Identify which cell holds the provided text, then report its (X, Y) central coordinate. 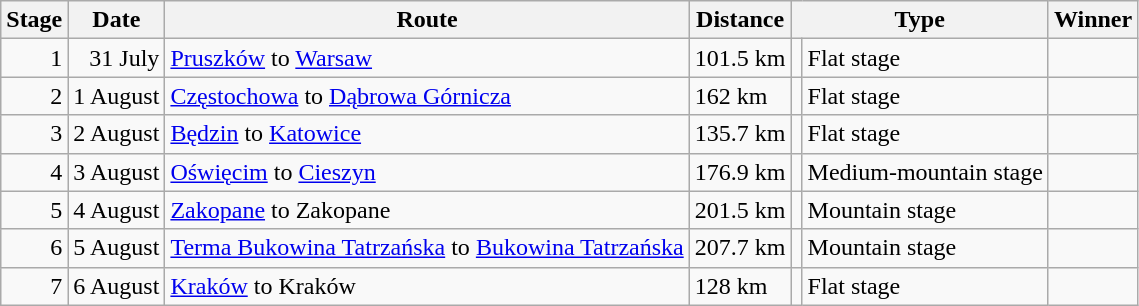
1 (34, 58)
Type (920, 20)
135.7 km (740, 134)
Częstochowa to Dąbrowa Górnicza (427, 96)
1 August (116, 96)
207.7 km (740, 248)
Medium-mountain stage (925, 172)
2 August (116, 134)
Route (427, 20)
6 (34, 248)
Winner (1092, 20)
31 July (116, 58)
Date (116, 20)
2 (34, 96)
Zakopane to Zakopane (427, 210)
4 (34, 172)
Będzin to Katowice (427, 134)
4 August (116, 210)
101.5 km (740, 58)
Oświęcim to Cieszyn (427, 172)
3 (34, 134)
162 km (740, 96)
Kraków to Kraków (427, 286)
6 August (116, 286)
201.5 km (740, 210)
Pruszków to Warsaw (427, 58)
3 August (116, 172)
176.9 km (740, 172)
5 August (116, 248)
5 (34, 210)
Distance (740, 20)
128 km (740, 286)
Stage (34, 20)
7 (34, 286)
Terma Bukowina Tatrzańska to Bukowina Tatrzańska (427, 248)
